Scan for the cell matching the given text and deliver its [x, y] coordinate at center. 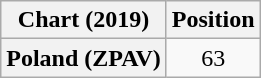
Position [213, 20]
Poland (ZPAV) [84, 58]
Chart (2019) [84, 20]
63 [213, 58]
